Return the (X, Y) coordinate for the center point of the cell that contains the specified text.  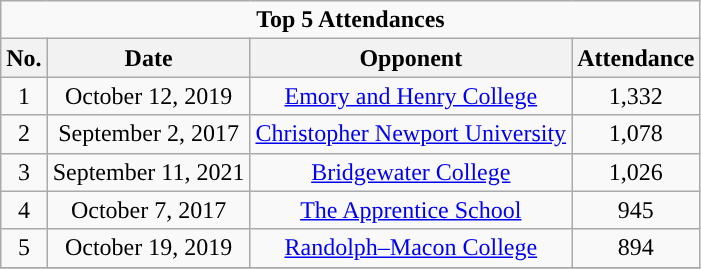
October 7, 2017 (148, 210)
October 12, 2019 (148, 96)
No. (24, 58)
Bridgewater College (411, 172)
Attendance (636, 58)
Opponent (411, 58)
1,026 (636, 172)
Christopher Newport University (411, 134)
4 (24, 210)
The Apprentice School (411, 210)
1,078 (636, 134)
October 19, 2019 (148, 248)
Top 5 Attendances (350, 20)
2 (24, 134)
945 (636, 210)
3 (24, 172)
September 2, 2017 (148, 134)
Emory and Henry College (411, 96)
894 (636, 248)
1,332 (636, 96)
1 (24, 96)
5 (24, 248)
September 11, 2021 (148, 172)
Date (148, 58)
Randolph–Macon College (411, 248)
